Capture the cell that displays the provided text and extract its [x, y] central coordinate. 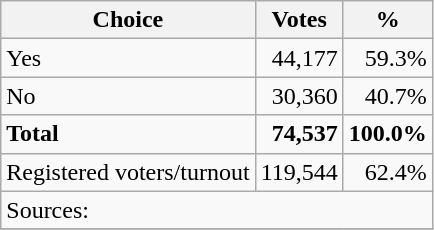
Total [128, 134]
100.0% [388, 134]
119,544 [299, 172]
No [128, 96]
30,360 [299, 96]
62.4% [388, 172]
Yes [128, 58]
40.7% [388, 96]
Sources: [217, 210]
74,537 [299, 134]
% [388, 20]
59.3% [388, 58]
Choice [128, 20]
44,177 [299, 58]
Votes [299, 20]
Registered voters/turnout [128, 172]
